Provide the (X, Y) coordinate of the cell's center where the given text is located.  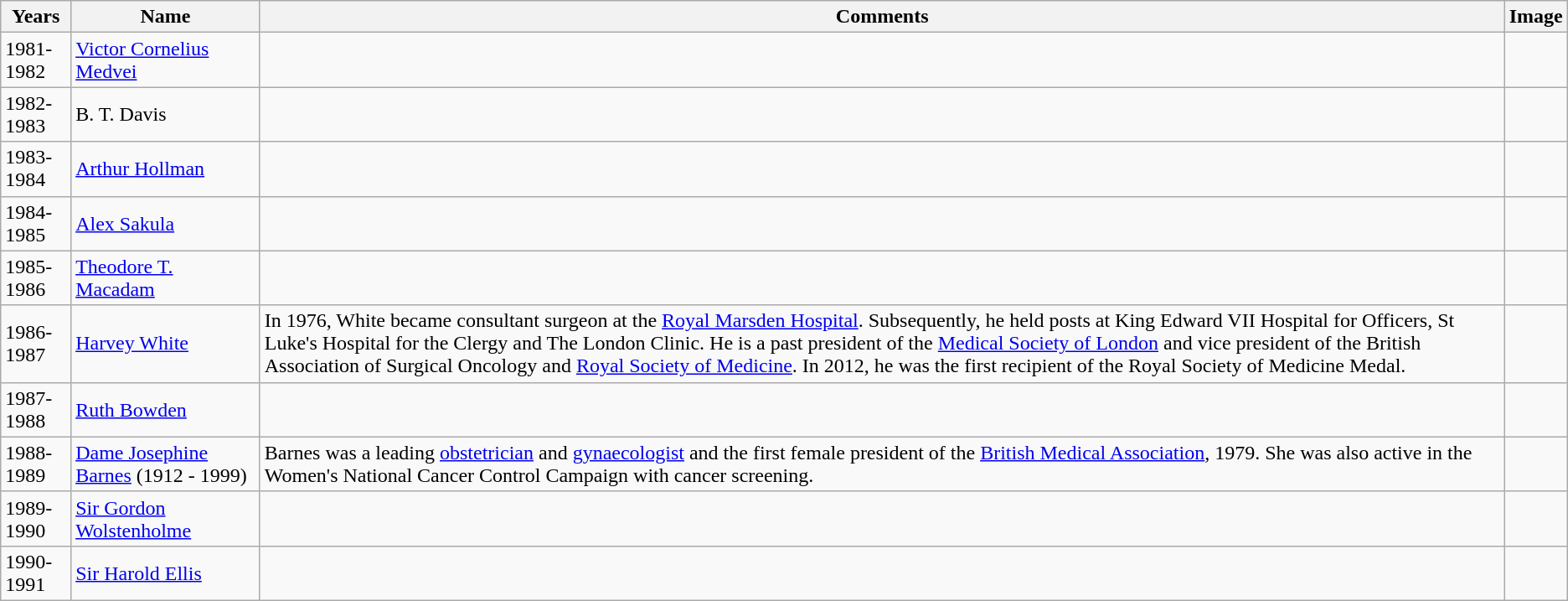
Harvey White (166, 344)
1990-1991 (36, 573)
Ruth Bowden (166, 409)
Alex Sakula (166, 223)
1989-1990 (36, 518)
Image (1536, 17)
1982-1983 (36, 114)
Sir Harold Ellis (166, 573)
1983-1984 (36, 169)
Theodore T. Macadam (166, 278)
Name (166, 17)
Arthur Hollman (166, 169)
Years (36, 17)
Sir Gordon Wolstenholme (166, 518)
Dame Josephine Barnes (1912 - 1999) (166, 464)
1984-1985 (36, 223)
1986-1987 (36, 344)
1985-1986 (36, 278)
1987-1988 (36, 409)
Victor Cornelius Medvei (166, 60)
1988-1989 (36, 464)
1981-1982 (36, 60)
Comments (882, 17)
B. T. Davis (166, 114)
